Search for the cell housing the specified text and yield its (X, Y) center coordinate. 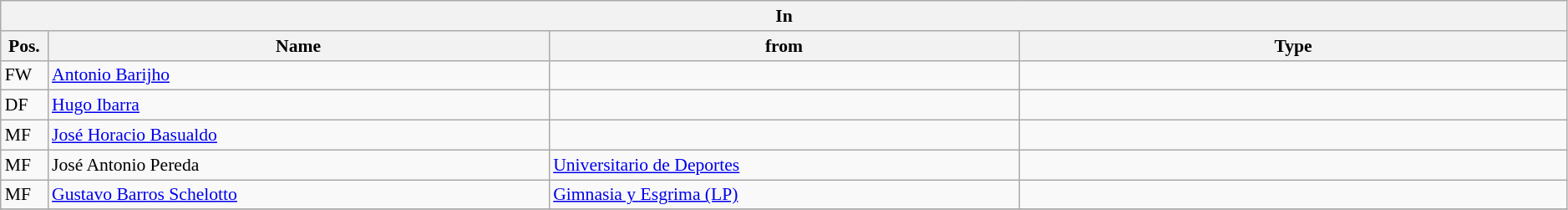
DF (24, 105)
In (784, 16)
Name (298, 46)
José Antonio Pereda (298, 165)
Gimnasia y Esgrima (LP) (784, 195)
Type (1293, 46)
from (784, 46)
José Horacio Basualdo (298, 136)
Universitario de Deportes (784, 165)
Antonio Barijho (298, 75)
Hugo Ibarra (298, 105)
Pos. (24, 46)
FW (24, 75)
Gustavo Barros Schelotto (298, 195)
